Search for the cell housing the specified text and yield its (x, y) center coordinate. 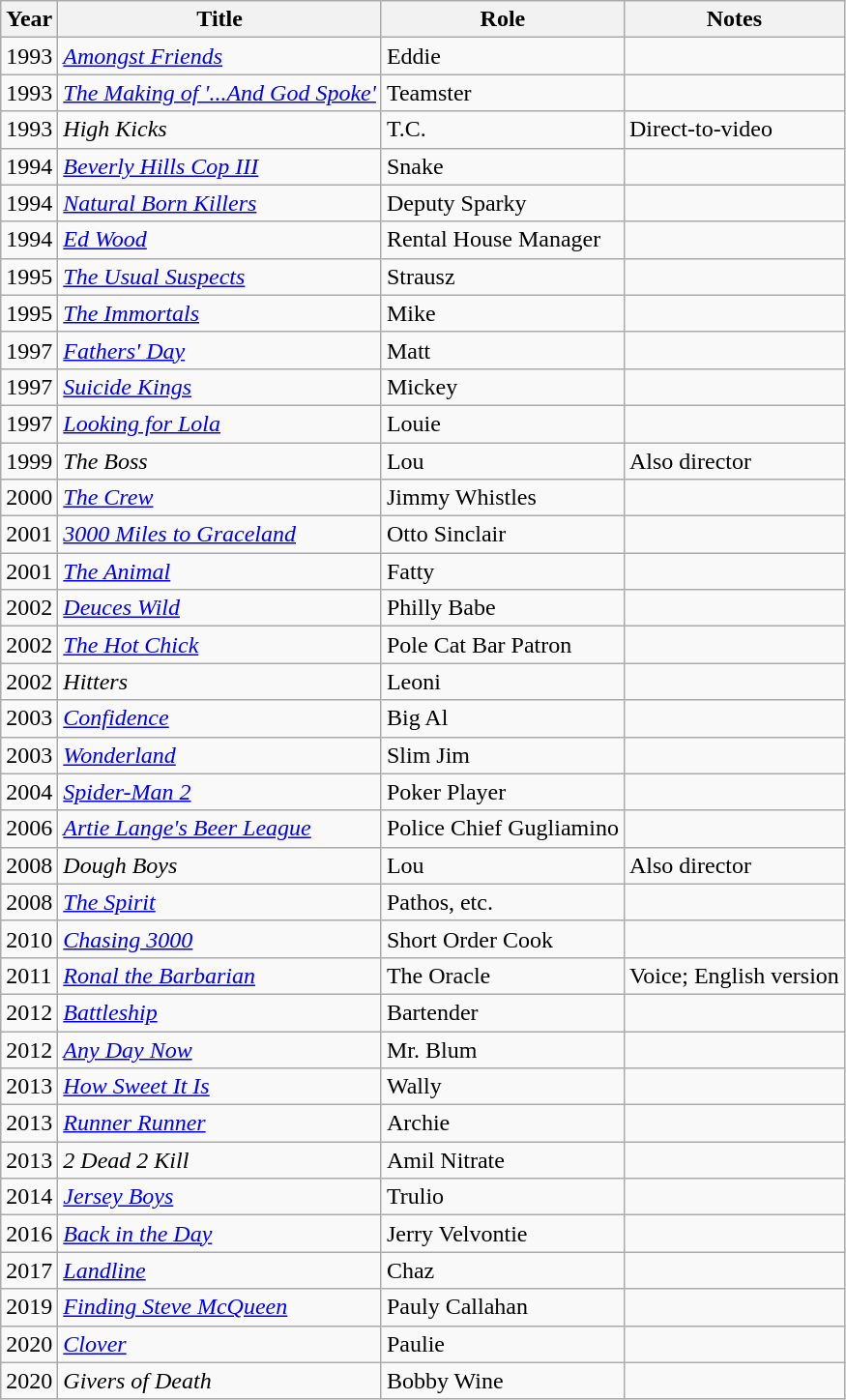
Deuces Wild (220, 608)
The Crew (220, 498)
Louie (503, 423)
Otto Sinclair (503, 535)
Mickey (503, 387)
Back in the Day (220, 1234)
Leoni (503, 682)
The Boss (220, 461)
Hitters (220, 682)
Notes (734, 19)
Pole Cat Bar Patron (503, 645)
Paulie (503, 1344)
Jerry Velvontie (503, 1234)
Wonderland (220, 755)
Mike (503, 313)
2006 (29, 829)
Direct-to-video (734, 130)
Pathos, etc. (503, 902)
Mr. Blum (503, 1049)
Wally (503, 1087)
High Kicks (220, 130)
Title (220, 19)
The Animal (220, 571)
2011 (29, 976)
Beverly Hills Cop III (220, 166)
Matt (503, 350)
Clover (220, 1344)
Confidence (220, 718)
Police Chief Gugliamino (503, 829)
Snake (503, 166)
Jersey Boys (220, 1197)
Role (503, 19)
Amil Nitrate (503, 1160)
Ed Wood (220, 240)
Teamster (503, 93)
Bobby Wine (503, 1381)
2019 (29, 1307)
The Making of '...And God Spoke' (220, 93)
Poker Player (503, 792)
T.C. (503, 130)
Eddie (503, 56)
Runner Runner (220, 1123)
2017 (29, 1270)
Fathers' Day (220, 350)
1999 (29, 461)
Landline (220, 1270)
Voice; English version (734, 976)
2 Dead 2 Kill (220, 1160)
Rental House Manager (503, 240)
Bartender (503, 1012)
Chaz (503, 1270)
The Hot Chick (220, 645)
Archie (503, 1123)
Battleship (220, 1012)
2004 (29, 792)
The Usual Suspects (220, 277)
Suicide Kings (220, 387)
The Oracle (503, 976)
2014 (29, 1197)
How Sweet It Is (220, 1087)
Deputy Sparky (503, 203)
Amongst Friends (220, 56)
Looking for Lola (220, 423)
The Spirit (220, 902)
Any Day Now (220, 1049)
Strausz (503, 277)
Spider-Man 2 (220, 792)
Ronal the Barbarian (220, 976)
Chasing 3000 (220, 939)
Short Order Cook (503, 939)
The Immortals (220, 313)
Dough Boys (220, 865)
Big Al (503, 718)
Givers of Death (220, 1381)
Trulio (503, 1197)
Slim Jim (503, 755)
2010 (29, 939)
2000 (29, 498)
Pauly Callahan (503, 1307)
Philly Babe (503, 608)
Artie Lange's Beer League (220, 829)
Natural Born Killers (220, 203)
Finding Steve McQueen (220, 1307)
Fatty (503, 571)
Jimmy Whistles (503, 498)
Year (29, 19)
3000 Miles to Graceland (220, 535)
2016 (29, 1234)
